Identify which cell holds the provided text, then report its [x, y] central coordinate. 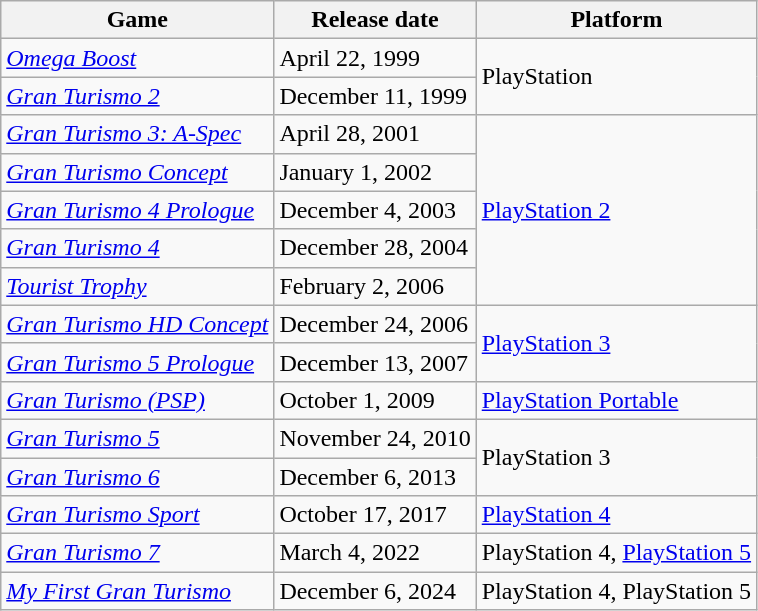
December 13, 2007 [375, 362]
December 6, 2024 [375, 591]
My First Gran Turismo [138, 591]
Gran Turismo 2 [138, 96]
December 24, 2006 [375, 324]
December 11, 1999 [375, 96]
Omega Boost [138, 58]
April 28, 2001 [375, 134]
Game [138, 20]
Gran Turismo 4 [138, 248]
October 17, 2017 [375, 515]
Gran Turismo 7 [138, 553]
PlayStation 2 [616, 210]
January 1, 2002 [375, 172]
April 22, 1999 [375, 58]
PlayStation Portable [616, 400]
December 28, 2004 [375, 248]
December 6, 2013 [375, 477]
Gran Turismo 6 [138, 477]
February 2, 2006 [375, 286]
Gran Turismo Concept [138, 172]
Gran Turismo Sport [138, 515]
PlayStation [616, 77]
Gran Turismo 5 Prologue [138, 362]
November 24, 2010 [375, 438]
Tourist Trophy [138, 286]
Gran Turismo 4 Prologue [138, 210]
March 4, 2022 [375, 553]
PlayStation 4 [616, 515]
Gran Turismo 5 [138, 438]
Gran Turismo (PSP) [138, 400]
Gran Turismo HD Concept [138, 324]
October 1, 2009 [375, 400]
Gran Turismo 3: A-Spec [138, 134]
Platform [616, 20]
December 4, 2003 [375, 210]
Release date [375, 20]
